Extract the (X, Y) coordinate from the center of the cell holding the provided text.  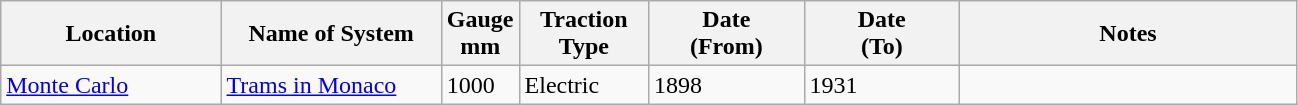
1931 (882, 85)
Electric (584, 85)
1000 (480, 85)
Name of System (331, 34)
Date (From) (726, 34)
Gauge mm (480, 34)
Location (111, 34)
Trams in Monaco (331, 85)
1898 (726, 85)
TractionType (584, 34)
Date (To) (882, 34)
Notes (1128, 34)
Monte Carlo (111, 85)
